Scan for the cell matching the given text and deliver its [x, y] coordinate at center. 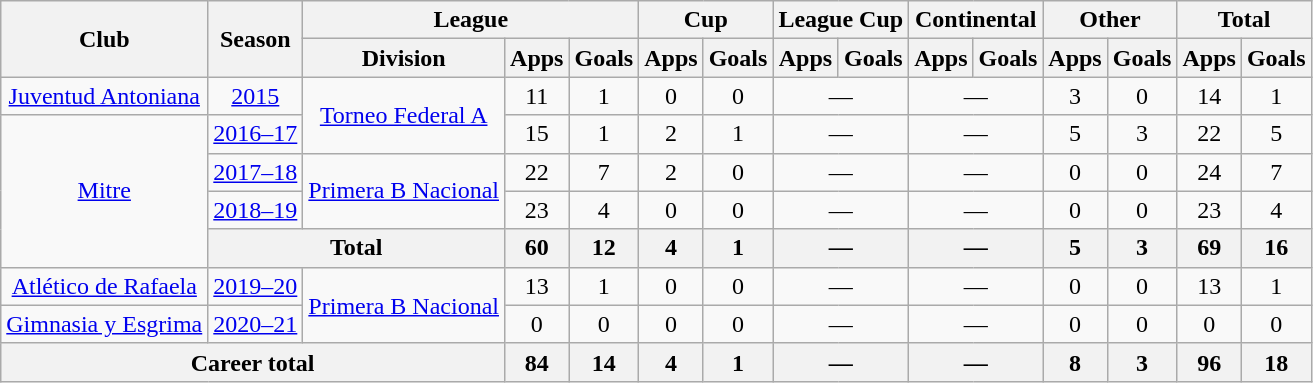
2017–18 [256, 172]
League Cup [841, 20]
2015 [256, 96]
Gimnasia y Esgrima [104, 324]
2016–17 [256, 134]
2018–19 [256, 210]
11 [537, 96]
League [471, 20]
Atlético de Rafaela [104, 286]
Juventud Antoniana [104, 96]
Cup [706, 20]
Torneo Federal A [404, 115]
2020–21 [256, 324]
15 [537, 134]
24 [1209, 172]
Career total [253, 362]
Continental [976, 20]
84 [537, 362]
60 [537, 248]
Club [104, 39]
18 [1276, 362]
Mitre [104, 191]
16 [1276, 248]
Season [256, 39]
Division [404, 58]
96 [1209, 362]
2019–20 [256, 286]
69 [1209, 248]
Other [1110, 20]
12 [604, 248]
8 [1075, 362]
